From the cell containing the given text, extract its center point as [x, y] coordinate. 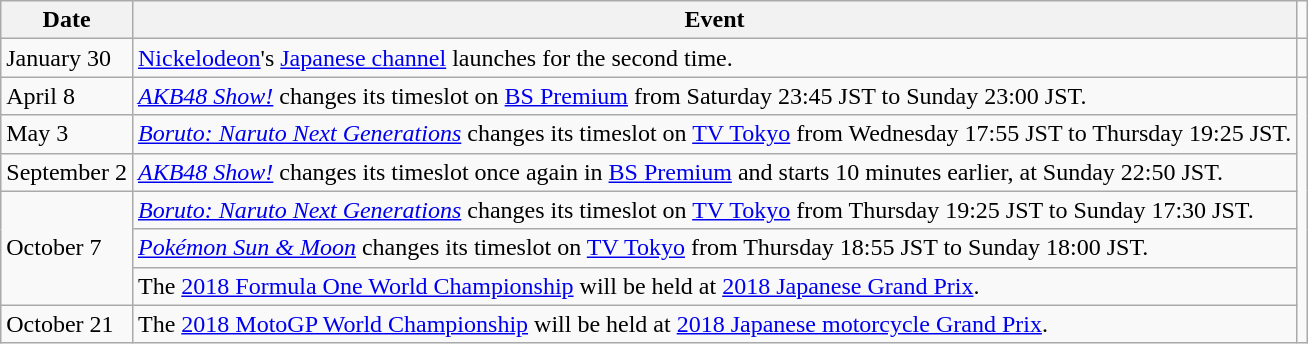
September 2 [67, 172]
April 8 [67, 96]
October 21 [67, 324]
Event [714, 20]
The 2018 MotoGP World Championship will be held at 2018 Japanese motorcycle Grand Prix. [714, 324]
Boruto: Naruto Next Generations changes its timeslot on TV Tokyo from Thursday 19:25 JST to Sunday 17:30 JST. [714, 210]
October 7 [67, 248]
AKB48 Show! changes its timeslot on BS Premium from Saturday 23:45 JST to Sunday 23:00 JST. [714, 96]
January 30 [67, 58]
Date [67, 20]
The 2018 Formula One World Championship will be held at 2018 Japanese Grand Prix. [714, 286]
May 3 [67, 134]
Boruto: Naruto Next Generations changes its timeslot on TV Tokyo from Wednesday 17:55 JST to Thursday 19:25 JST. [714, 134]
Nickelodeon's Japanese channel launches for the second time. [714, 58]
AKB48 Show! changes its timeslot once again in BS Premium and starts 10 minutes earlier, at Sunday 22:50 JST. [714, 172]
Pokémon Sun & Moon changes its timeslot on TV Tokyo from Thursday 18:55 JST to Sunday 18:00 JST. [714, 248]
